Return (x, y) of the center of cell containing provided text 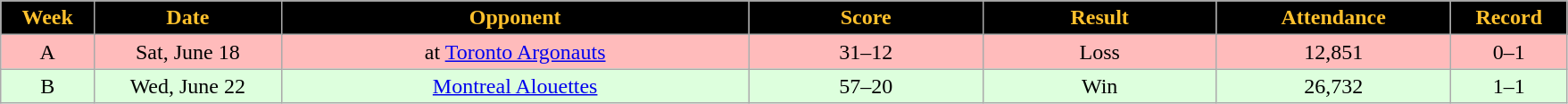
Date (188, 18)
Loss (1099, 52)
Montreal Alouettes (515, 86)
at Toronto Argonauts (515, 52)
Result (1099, 18)
Wed, June 22 (188, 86)
Score (866, 18)
57–20 (866, 86)
26,732 (1333, 86)
Win (1099, 86)
Attendance (1333, 18)
1–1 (1508, 86)
B (48, 86)
Record (1508, 18)
A (48, 52)
Sat, June 18 (188, 52)
0–1 (1508, 52)
Opponent (515, 18)
31–12 (866, 52)
12,851 (1333, 52)
Week (48, 18)
